Return (X, Y) of the center of cell containing provided text 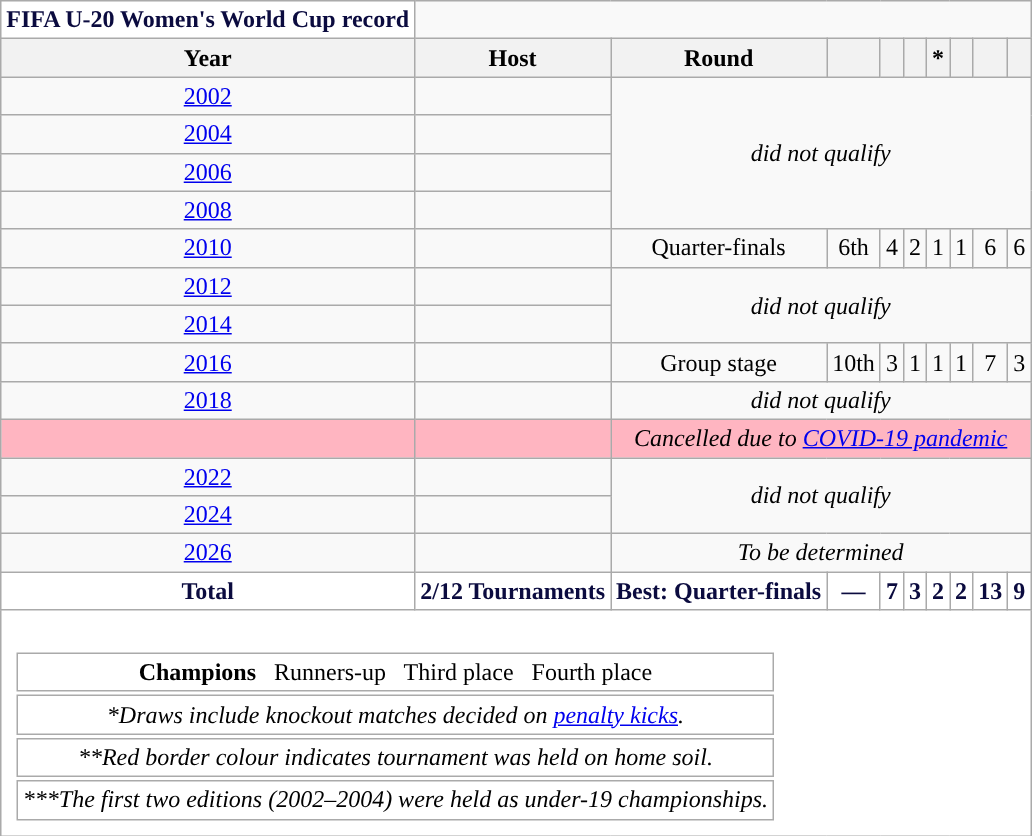
Round (718, 58)
**Red border colour indicates tournament was held on home soil. (395, 758)
Host (513, 58)
2026 (208, 553)
2006 (208, 172)
4 (892, 248)
2024 (208, 515)
2010 (208, 248)
2022 (208, 477)
Quarter-finals (718, 248)
FIFA U-20 Women's World Cup record (208, 20)
2008 (208, 210)
13 (990, 591)
2/12 Tournaments (513, 591)
*Draws include knockout matches decided on penalty kicks. (395, 715)
To be determined (820, 553)
2016 (208, 362)
Champions Runners-up Third place Fourth place (395, 672)
2004 (208, 134)
2012 (208, 286)
2002 (208, 96)
Cancelled due to COVID-19 pandemic (820, 438)
— (854, 591)
2018 (208, 400)
Year (208, 58)
2014 (208, 324)
6th (854, 248)
Total (208, 591)
Best: Quarter-finals (718, 591)
Group stage (718, 362)
* (938, 58)
9 (1020, 591)
10th (854, 362)
***The first two editions (2002–2004) were held as under-19 championships. (395, 800)
